Provide the (X, Y) coordinate of the cell's center where the given text is located.  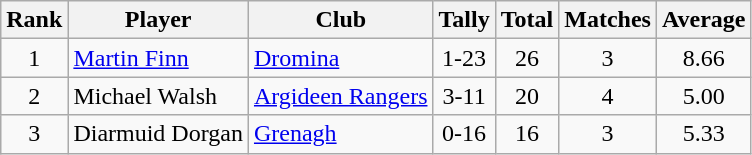
4 (608, 96)
20 (527, 96)
Rank (34, 20)
5.33 (704, 134)
Total (527, 20)
5.00 (704, 96)
Martin Finn (158, 58)
Dromina (340, 58)
2 (34, 96)
Michael Walsh (158, 96)
1 (34, 58)
Grenagh (340, 134)
Average (704, 20)
Matches (608, 20)
Diarmuid Dorgan (158, 134)
Club (340, 20)
1-23 (464, 58)
0-16 (464, 134)
Player (158, 20)
8.66 (704, 58)
Tally (464, 20)
3-11 (464, 96)
26 (527, 58)
16 (527, 134)
Argideen Rangers (340, 96)
